Output the [x, y] coordinate of the center of the cell containing the given text.  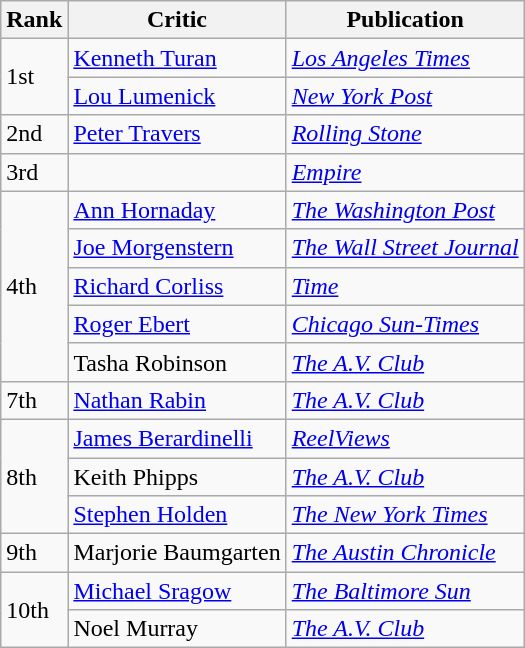
Stephen Holden [177, 515]
9th [34, 553]
Richard Corliss [177, 286]
Ann Hornaday [177, 210]
Nathan Rabin [177, 400]
4th [34, 286]
Lou Lumenick [177, 96]
James Berardinelli [177, 438]
The Wall Street Journal [405, 248]
Rolling Stone [405, 134]
Michael Sragow [177, 591]
ReelViews [405, 438]
Keith Phipps [177, 477]
The New York Times [405, 515]
Tasha Robinson [177, 362]
The Austin Chronicle [405, 553]
Critic [177, 20]
Publication [405, 20]
Kenneth Turan [177, 58]
10th [34, 610]
Los Angeles Times [405, 58]
1st [34, 77]
Chicago Sun-Times [405, 324]
Rank [34, 20]
Time [405, 286]
7th [34, 400]
Roger Ebert [177, 324]
The Washington Post [405, 210]
3rd [34, 172]
New York Post [405, 96]
8th [34, 476]
2nd [34, 134]
Empire [405, 172]
Peter Travers [177, 134]
Noel Murray [177, 629]
Joe Morgenstern [177, 248]
Marjorie Baumgarten [177, 553]
The Baltimore Sun [405, 591]
